From the cell containing the given text, extract its center point as (X, Y) coordinate. 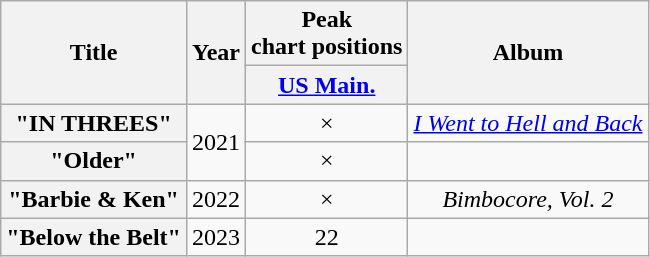
22 (327, 237)
"IN THREES" (94, 123)
US Main. (327, 85)
"Older" (94, 161)
Peakchart positions (327, 34)
I Went to Hell and Back (528, 123)
"Barbie & Ken" (94, 199)
Bimbocore, Vol. 2 (528, 199)
2023 (216, 237)
2021 (216, 142)
2022 (216, 199)
Title (94, 52)
Album (528, 52)
"Below the Belt" (94, 237)
Year (216, 52)
